Provide the [x, y] coordinate of the cell's center where the given text is located.  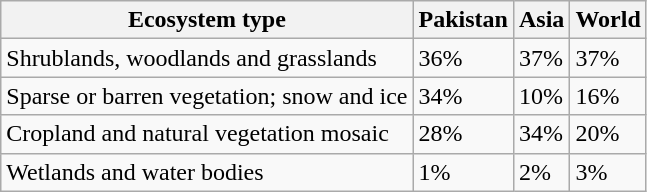
Sparse or barren vegetation; snow and ice [207, 96]
16% [608, 96]
28% [463, 134]
Pakistan [463, 20]
Ecosystem type [207, 20]
1% [463, 172]
Shrublands, woodlands and grasslands [207, 58]
Cropland and natural vegetation mosaic [207, 134]
Wetlands and water bodies [207, 172]
3% [608, 172]
World [608, 20]
36% [463, 58]
20% [608, 134]
10% [541, 96]
2% [541, 172]
Asia [541, 20]
